Return the (X, Y) coordinate for the center point of the cell that contains the specified text.  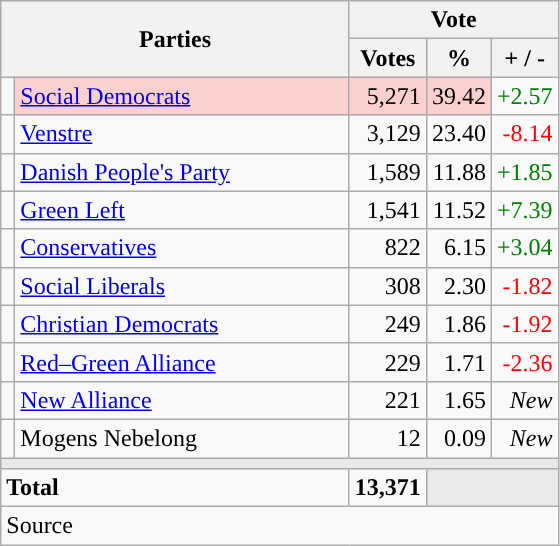
Mogens Nebelong (182, 438)
308 (388, 286)
-1.92 (524, 324)
Vote (454, 20)
Christian Democrats (182, 324)
Votes (388, 58)
822 (388, 248)
11.52 (458, 210)
1.65 (458, 400)
Venstre (182, 134)
% (458, 58)
New Alliance (182, 400)
+1.85 (524, 172)
12 (388, 438)
249 (388, 324)
Red–Green Alliance (182, 362)
39.42 (458, 96)
3,129 (388, 134)
23.40 (458, 134)
13,371 (388, 488)
-1.82 (524, 286)
+7.39 (524, 210)
Danish People's Party (182, 172)
0.09 (458, 438)
229 (388, 362)
Source (280, 526)
Conservatives (182, 248)
6.15 (458, 248)
Green Left (182, 210)
1.71 (458, 362)
221 (388, 400)
1.86 (458, 324)
11.88 (458, 172)
-8.14 (524, 134)
Social Democrats (182, 96)
+ / - (524, 58)
Social Liberals (182, 286)
5,271 (388, 96)
1,541 (388, 210)
1,589 (388, 172)
+3.04 (524, 248)
-2.36 (524, 362)
2.30 (458, 286)
Parties (176, 39)
+2.57 (524, 96)
Total (176, 488)
